For the text-containing cell, return its midpoint in (x, y) coordinate format. 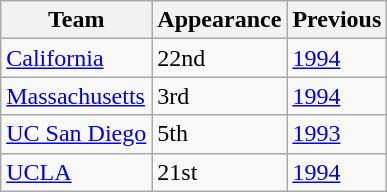
1993 (337, 134)
21st (220, 172)
Massachusetts (76, 96)
UCLA (76, 172)
Previous (337, 20)
Team (76, 20)
California (76, 58)
Appearance (220, 20)
3rd (220, 96)
5th (220, 134)
22nd (220, 58)
UC San Diego (76, 134)
